Return [x, y] of the center of cell containing provided text 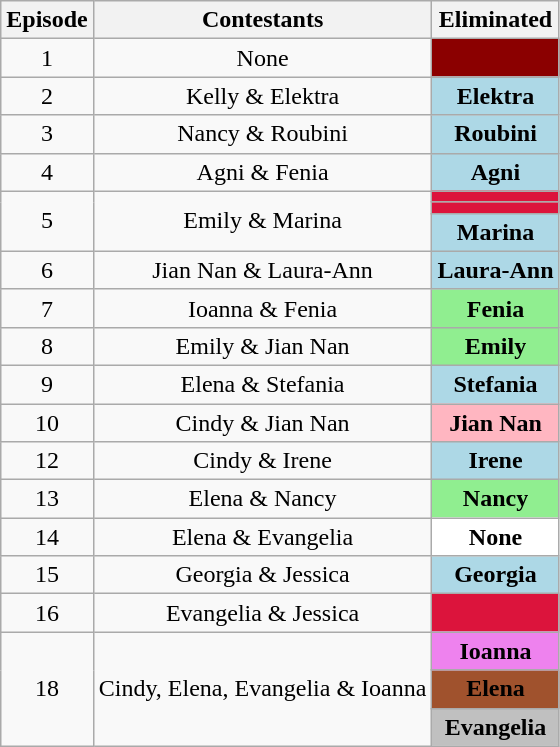
3 [47, 134]
12 [47, 461]
Nancy [496, 499]
13 [47, 499]
Kelly & Elektra [262, 96]
Ioanna & Fenia [262, 308]
Cindy & Irene [262, 461]
Agni [496, 172]
Episode [47, 20]
Evangelia & Jessica [262, 613]
8 [47, 346]
5 [47, 221]
Nancy & Roubini [262, 134]
Elena [496, 689]
Emily & Marina [262, 221]
Contestants [262, 20]
Elena & Stefania [262, 384]
Elena & Nancy [262, 499]
Marina [496, 232]
2 [47, 96]
Ioanna [496, 651]
Eliminated [496, 20]
6 [47, 270]
Emily [496, 346]
Elektra [496, 96]
Laura-Ann [496, 270]
Jian Nan [496, 423]
4 [47, 172]
Roubini [496, 134]
Georgia [496, 575]
Elena & Evangelia [262, 537]
1 [47, 58]
15 [47, 575]
Evangelia [496, 727]
Agni & Fenia [262, 172]
18 [47, 689]
Cindy, Elena, Evangelia & Ioanna [262, 689]
Fenia [496, 308]
10 [47, 423]
16 [47, 613]
14 [47, 537]
Stefania [496, 384]
Irene [496, 461]
9 [47, 384]
Emily & Jian Nan [262, 346]
Jian Nan & Laura-Ann [262, 270]
Cindy & Jian Nan [262, 423]
7 [47, 308]
Georgia & Jessica [262, 575]
